Return the (x, y) coordinate for the center point of the cell that contains the specified text.  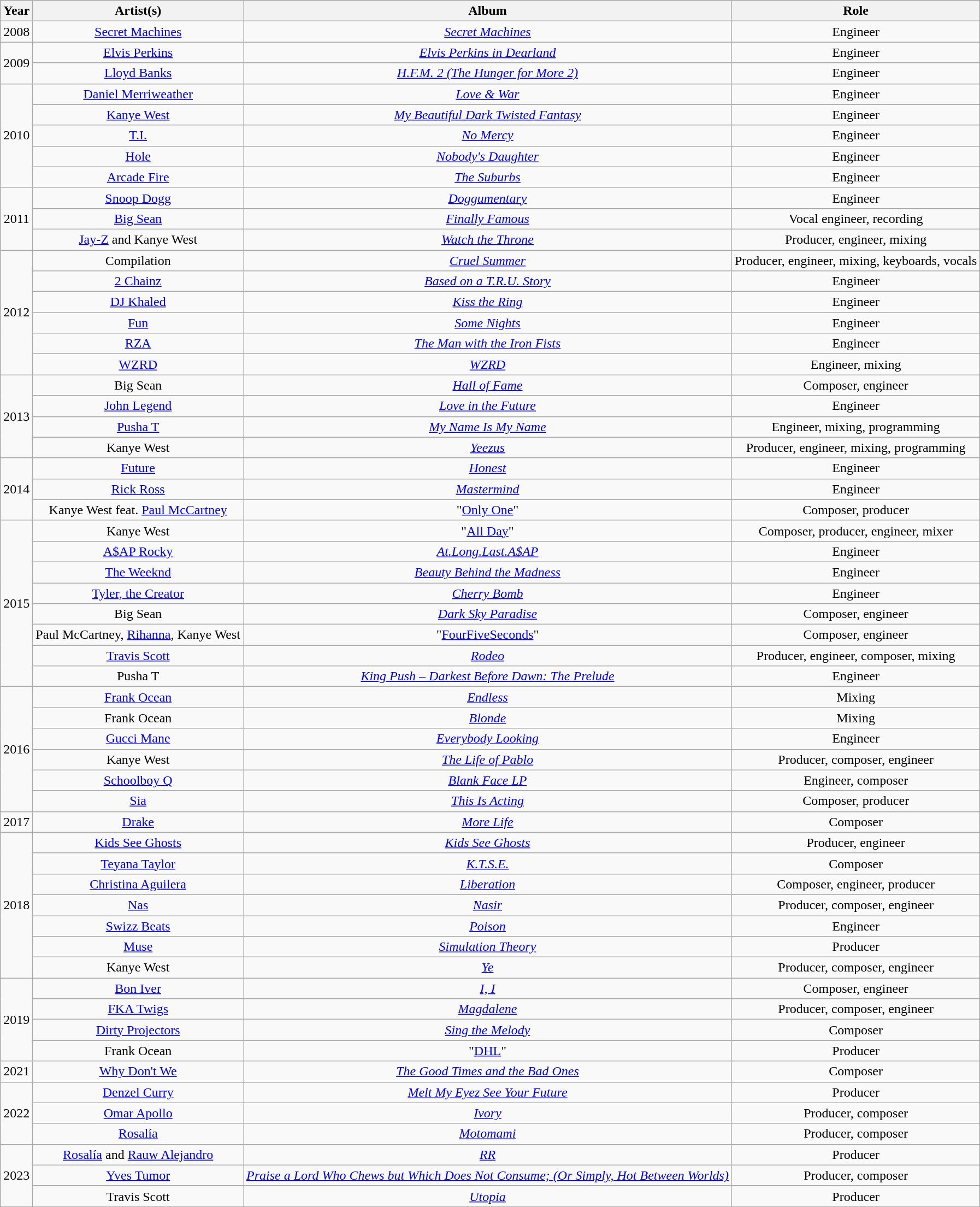
Rick Ross (138, 489)
Blank Face LP (488, 780)
Rosalía and Rauw Alejandro (138, 1155)
More Life (488, 822)
2022 (16, 1113)
Nas (138, 905)
Bon Iver (138, 988)
Cruel Summer (488, 261)
RR (488, 1155)
Motomami (488, 1134)
Endless (488, 697)
"Only One" (488, 510)
Rodeo (488, 656)
Teyana Taylor (138, 863)
2009 (16, 63)
Ivory (488, 1113)
2019 (16, 1020)
Dark Sky Paradise (488, 614)
Some Nights (488, 323)
Melt My Eyez See Your Future (488, 1092)
Producer, engineer, composer, mixing (855, 656)
Compilation (138, 261)
2016 (16, 749)
Future (138, 468)
Sing the Melody (488, 1030)
Liberation (488, 884)
Drake (138, 822)
Nobody's Daughter (488, 156)
Elvis Perkins in Dearland (488, 52)
A$AP Rocky (138, 551)
Mastermind (488, 489)
Swizz Beats (138, 926)
My Beautiful Dark Twisted Fantasy (488, 115)
Why Don't We (138, 1071)
My Name Is My Name (488, 427)
2012 (16, 313)
Schoolboy Q (138, 780)
2023 (16, 1175)
Finally Famous (488, 219)
"FourFiveSeconds" (488, 635)
Omar Apollo (138, 1113)
DJ Khaled (138, 302)
The Good Times and the Bad Ones (488, 1071)
2013 (16, 416)
Muse (138, 947)
Ye (488, 968)
"DHL" (488, 1051)
The Life of Pablo (488, 759)
Blonde (488, 718)
Engineer, mixing, programming (855, 427)
Snoop Dogg (138, 198)
Simulation Theory (488, 947)
Composer, engineer, producer (855, 884)
Jay-Z and Kanye West (138, 239)
At.Long.Last.A$AP (488, 551)
FKA Twigs (138, 1009)
Denzel Curry (138, 1092)
Love & War (488, 94)
The Suburbs (488, 177)
Tyler, the Creator (138, 593)
2015 (16, 603)
Everybody Looking (488, 739)
2017 (16, 822)
K.T.S.E. (488, 863)
Gucci Mane (138, 739)
Album (488, 11)
H.F.M. 2 (The Hunger for More 2) (488, 73)
2011 (16, 219)
"All Day" (488, 531)
2 Chainz (138, 281)
Sia (138, 801)
Magdalene (488, 1009)
Nasir (488, 905)
Fun (138, 323)
Composer, producer, engineer, mixer (855, 531)
T.I. (138, 136)
Doggumentary (488, 198)
King Push – Darkest Before Dawn: The Prelude (488, 676)
Producer, engineer, mixing (855, 239)
Engineer, composer (855, 780)
RZA (138, 344)
Kiss the Ring (488, 302)
Praise a Lord Who Chews but Which Does Not Consume; (Or Simply, Hot Between Worlds) (488, 1175)
Rosalía (138, 1134)
Yves Tumor (138, 1175)
Paul McCartney, Rihanna, Kanye West (138, 635)
I, I (488, 988)
Hall of Fame (488, 385)
Arcade Fire (138, 177)
2014 (16, 489)
The Weeknd (138, 572)
Vocal engineer, recording (855, 219)
2010 (16, 136)
Engineer, mixing (855, 364)
Artist(s) (138, 11)
Based on a T.R.U. Story (488, 281)
Yeezus (488, 448)
Christina Aguilera (138, 884)
Beauty Behind the Madness (488, 572)
Lloyd Banks (138, 73)
John Legend (138, 406)
Elvis Perkins (138, 52)
Daniel Merriweather (138, 94)
Year (16, 11)
2008 (16, 32)
2018 (16, 905)
The Man with the Iron Fists (488, 344)
2021 (16, 1071)
Utopia (488, 1196)
Role (855, 11)
Producer, engineer, mixing, programming (855, 448)
Producer, engineer (855, 843)
Kanye West feat. Paul McCartney (138, 510)
Honest (488, 468)
Cherry Bomb (488, 593)
This Is Acting (488, 801)
Producer, engineer, mixing, keyboards, vocals (855, 261)
Love in the Future (488, 406)
Watch the Throne (488, 239)
Hole (138, 156)
No Mercy (488, 136)
Poison (488, 926)
Dirty Projectors (138, 1030)
